From the cell containing the given text, extract its center point as (X, Y) coordinate. 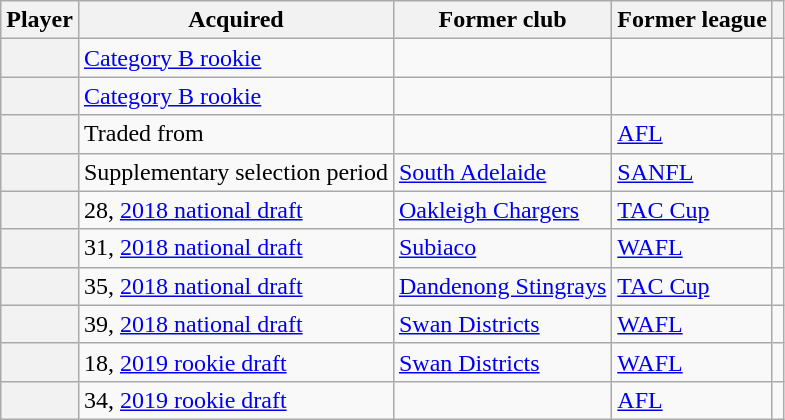
Subiaco (502, 248)
Supplementary selection period (236, 172)
South Adelaide (502, 172)
35, 2018 national draft (236, 286)
18, 2019 rookie draft (236, 362)
39, 2018 national draft (236, 324)
SANFL (692, 172)
34, 2019 rookie draft (236, 400)
Former league (692, 20)
28, 2018 national draft (236, 210)
Player (40, 20)
31, 2018 national draft (236, 248)
Former club (502, 20)
Dandenong Stingrays (502, 286)
Oakleigh Chargers (502, 210)
Traded from (236, 134)
Acquired (236, 20)
